Identify which cell holds the provided text, then report its (X, Y) central coordinate. 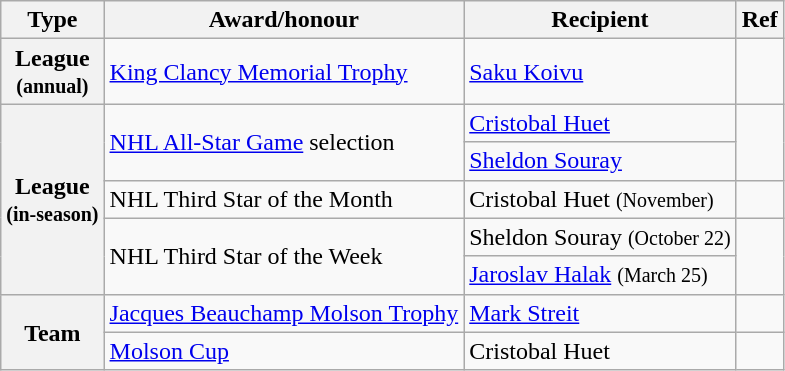
Team (52, 332)
NHL Third Star of the Month (284, 199)
Sheldon Souray (October 22) (600, 237)
Molson Cup (284, 351)
King Clancy Memorial Trophy (284, 72)
Award/honour (284, 20)
Type (52, 20)
League(in-season) (52, 199)
Jaroslav Halak (March 25) (600, 275)
Sheldon Souray (600, 161)
Ref (760, 20)
Saku Koivu (600, 72)
Jacques Beauchamp Molson Trophy (284, 313)
League(annual) (52, 72)
NHL All-Star Game selection (284, 142)
NHL Third Star of the Week (284, 256)
Mark Streit (600, 313)
Cristobal Huet (November) (600, 199)
Recipient (600, 20)
